Return the [X, Y] coordinate for the center point of the cell that contains the specified text.  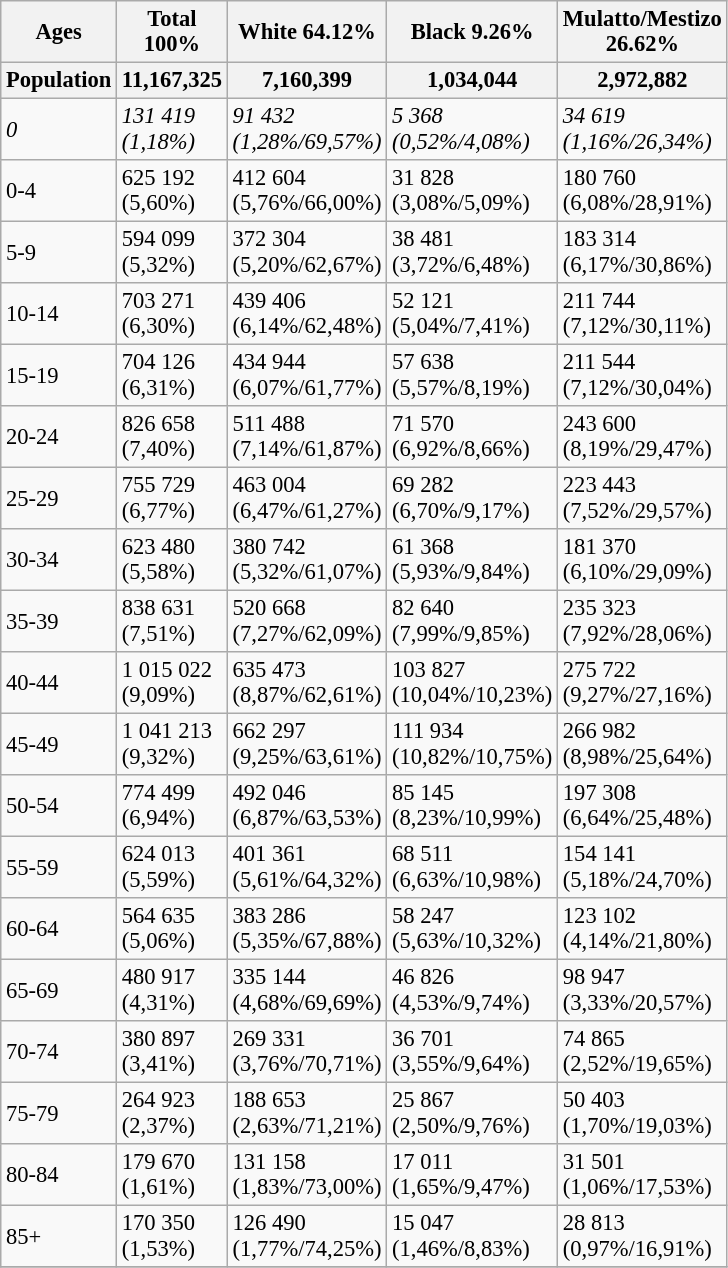
80-84 [59, 1175]
0-4 [59, 191]
511 488 (7,14%/61,87%) [307, 437]
5-9 [59, 252]
2,972,882 [643, 80]
623 480 (5,58%) [172, 560]
1,034,044 [472, 80]
75-79 [59, 1113]
50-54 [59, 806]
25-29 [59, 498]
Population [59, 80]
412 604 (5,76%/66,00%) [307, 191]
492 046 (6,87%/63,53%) [307, 806]
520 668 (7,27%/62,09%) [307, 621]
266 982 (8,98%/25,64%) [643, 744]
74 865 (2,52%/19,65%) [643, 1052]
223 443 (7,52%/29,57%) [643, 498]
624 013 (5,59%) [172, 867]
755 729 (6,77%) [172, 498]
123 102 (4,14%/21,80%) [643, 929]
111 934 (10,82%/10,75%) [472, 744]
1 015 022 (9,09%) [172, 683]
15-19 [59, 375]
55-59 [59, 867]
Black 9.26% [472, 32]
826 658 (7,40%) [172, 437]
181 370 (6,10%/29,09%) [643, 560]
635 473 (8,87%/62,61%) [307, 683]
401 361 (5,61%/64,32%) [307, 867]
838 631 (7,51%) [172, 621]
52 121 (5,04%/7,41%) [472, 314]
85 145 (8,23%/10,99%) [472, 806]
Total100% [172, 32]
179 670 (1,61%) [172, 1175]
188 653 (2,63%/71,21%) [307, 1113]
131 158 (1,83%/73,00%) [307, 1175]
Ages [59, 32]
31 828 (3,08%/5,09%) [472, 191]
91 432 (1,28%/69,57%) [307, 129]
82 640 (7,99%/9,85%) [472, 621]
30-34 [59, 560]
31 501 (1,06%/17,53%) [643, 1175]
703 271 (6,30%) [172, 314]
211 744 (7,12%/30,11%) [643, 314]
28 813 (0,97%/16,91%) [643, 1236]
103 827 (10,04%/10,23%) [472, 683]
65-69 [59, 990]
25 867 (2,50%/9,76%) [472, 1113]
480 917 (4,31%) [172, 990]
269 331 (3,76%/70,71%) [307, 1052]
335 144 (4,68%/69,69%) [307, 990]
69 282 (6,70%/9,17%) [472, 498]
85+ [59, 1236]
131 419 (1,18%) [172, 129]
275 722 (9,27%/27,16%) [643, 683]
625 192 (5,60%) [172, 191]
0 [59, 129]
243 600 (8,19%/29,47%) [643, 437]
197 308 (6,64%/25,48%) [643, 806]
17 011 (1,65%/9,47%) [472, 1175]
264 923 (2,37%) [172, 1113]
704 126 (6,31%) [172, 375]
40-44 [59, 683]
38 481 (3,72%/6,48%) [472, 252]
35-39 [59, 621]
662 297 (9,25%/63,61%) [307, 744]
5 368 (0,52%/4,08%) [472, 129]
46 826 (4,53%/9,74%) [472, 990]
White 64.12% [307, 32]
Mulatto/Mestizo 26.62% [643, 32]
211 544 (7,12%/30,04%) [643, 375]
70-74 [59, 1052]
463 004 (6,47%/61,27%) [307, 498]
15 047 (1,46%/8,83%) [472, 1236]
20-24 [59, 437]
50 403 (1,70%/19,03%) [643, 1113]
36 701 (3,55%/9,64%) [472, 1052]
235 323 (7,92%/28,06%) [643, 621]
434 944 (6,07%/61,77%) [307, 375]
1 041 213 (9,32%) [172, 744]
180 760 (6,08%/28,91%) [643, 191]
383 286 (5,35%/67,88%) [307, 929]
58 247 (5,63%/10,32%) [472, 929]
61 368 (5,93%/9,84%) [472, 560]
126 490 (1,77%/74,25%) [307, 1236]
71 570 (6,92%/8,66%) [472, 437]
10-14 [59, 314]
170 350 (1,53%) [172, 1236]
564 635 (5,06%) [172, 929]
7,160,399 [307, 80]
774 499 (6,94%) [172, 806]
154 141 (5,18%/24,70%) [643, 867]
439 406 (6,14%/62,48%) [307, 314]
380 742 (5,32%/61,07%) [307, 560]
380 897 (3,41%) [172, 1052]
57 638 (5,57%/8,19%) [472, 375]
60-64 [59, 929]
372 304 (5,20%/62,67%) [307, 252]
68 511 (6,63%/10,98%) [472, 867]
98 947 (3,33%/20,57%) [643, 990]
183 314 (6,17%/30,86%) [643, 252]
45-49 [59, 744]
34 619 (1,16%/26,34%) [643, 129]
594 099 (5,32%) [172, 252]
11,167,325 [172, 80]
